Identify which cell holds the provided text, then report its (X, Y) central coordinate. 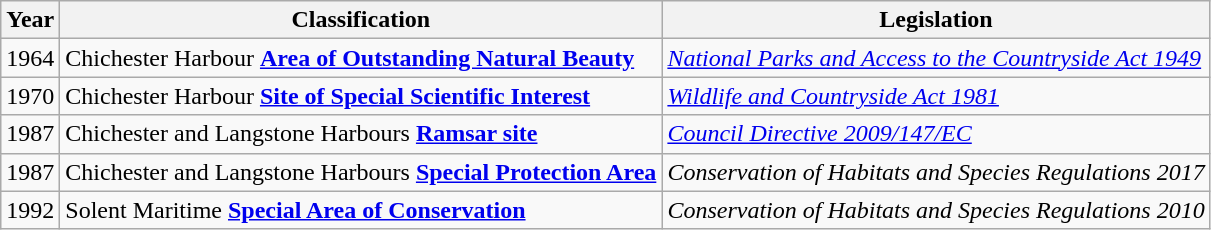
Council Directive 2009/147/EC (936, 134)
Classification (361, 20)
1964 (30, 58)
Legislation (936, 20)
Chichester Harbour Site of Special Scientific Interest (361, 96)
Chichester and Langstone Harbours Special Protection Area (361, 172)
Wildlife and Countryside Act 1981 (936, 96)
Conservation of Habitats and Species Regulations 2010 (936, 210)
1970 (30, 96)
Chichester Harbour Area of Outstanding Natural Beauty (361, 58)
Solent Maritime Special Area of Conservation (361, 210)
Conservation of Habitats and Species Regulations 2017 (936, 172)
National Parks and Access to the Countryside Act 1949 (936, 58)
Chichester and Langstone Harbours Ramsar site (361, 134)
Year (30, 20)
1992 (30, 210)
